Return the [X, Y] coordinate for the center point of the cell that contains the specified text.  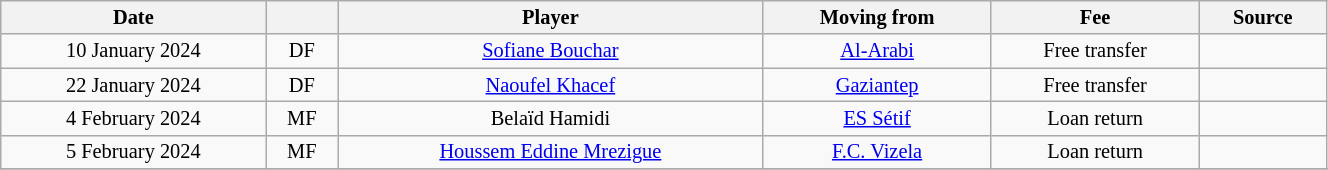
Fee [1095, 17]
4 February 2024 [134, 118]
Moving from [877, 17]
Date [134, 17]
Naoufel Khacef [550, 85]
Player [550, 17]
Sofiane Bouchar [550, 51]
F.C. Vizela [877, 152]
Belaïd Hamidi [550, 118]
Source [1262, 17]
ES Sétif [877, 118]
10 January 2024 [134, 51]
22 January 2024 [134, 85]
5 February 2024 [134, 152]
Gaziantep [877, 85]
Houssem Eddine Mrezigue [550, 152]
Al-Arabi [877, 51]
